Output the (X, Y) coordinate of the center of the cell containing the given text.  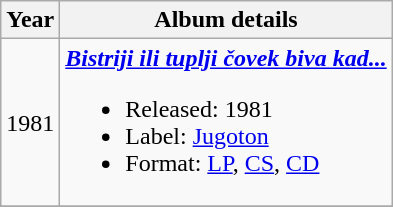
Year (30, 20)
Bistriji ili tuplji čovek biva kad...Released: 1981Label: JugotonFormat: LP, CS, CD (226, 122)
1981 (30, 122)
Album details (226, 20)
